Detect which cell encompasses the target text, then output its [x, y] center coordinate. 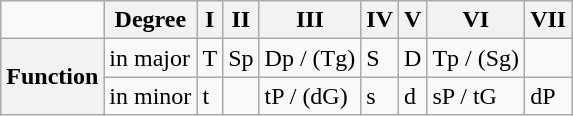
in minor [150, 96]
V [413, 20]
I [210, 20]
III [310, 20]
T [210, 58]
tP / (dG) [310, 96]
S [380, 58]
in major [150, 58]
Degree [150, 20]
VII [548, 20]
II [241, 20]
s [380, 96]
VI [476, 20]
Dp / (Tg) [310, 58]
d [413, 96]
IV [380, 20]
dP [548, 96]
D [413, 58]
Sp [241, 58]
Function [52, 77]
t [210, 96]
Tp / (Sg) [476, 58]
sP / tG [476, 96]
